Extract the [x, y] coordinate from the center of the cell holding the provided text.  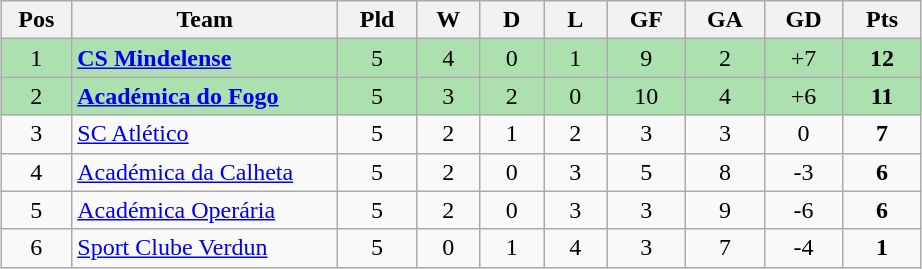
Académica Operária [205, 210]
8 [726, 172]
Académica da Calheta [205, 172]
SC Atlético [205, 134]
CS Mindelense [205, 58]
Pts [882, 20]
GA [726, 20]
Pld [378, 20]
-4 [804, 248]
W [448, 20]
+7 [804, 58]
-6 [804, 210]
-3 [804, 172]
GF [646, 20]
Sport Clube Verdun [205, 248]
Team [205, 20]
+6 [804, 96]
Académica do Fogo [205, 96]
11 [882, 96]
10 [646, 96]
L [576, 20]
D [512, 20]
12 [882, 58]
Pos [36, 20]
GD [804, 20]
